Return (x, y) of the center of cell containing provided text 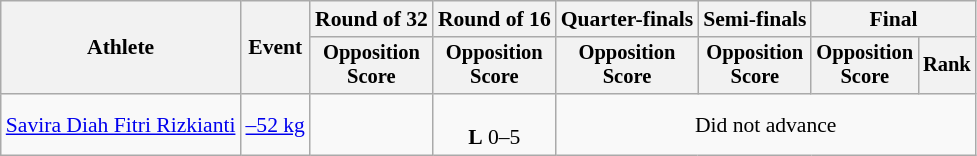
Quarter-finals (627, 19)
Savira Diah Fitri Rizkianti (121, 124)
Semi-finals (754, 19)
Final (893, 19)
Round of 32 (372, 19)
Round of 16 (494, 19)
L 0–5 (494, 124)
Athlete (121, 48)
Event (274, 48)
Did not advance (766, 124)
Rank (947, 66)
–52 kg (274, 124)
